Capture the cell that displays the provided text and extract its (X, Y) central coordinate. 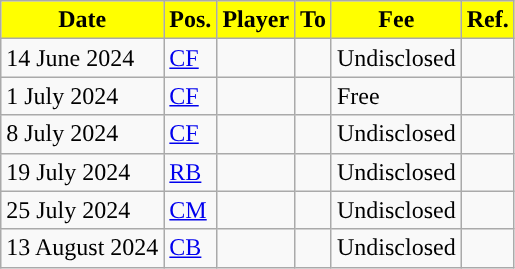
RB (190, 172)
Free (396, 96)
19 July 2024 (82, 172)
CM (190, 210)
13 August 2024 (82, 248)
Ref. (488, 20)
To (314, 20)
Pos. (190, 20)
Fee (396, 20)
CB (190, 248)
25 July 2024 (82, 210)
8 July 2024 (82, 134)
14 June 2024 (82, 58)
1 July 2024 (82, 96)
Player (256, 20)
Date (82, 20)
